Provide the (X, Y) coordinate of the cell's center where the given text is located.  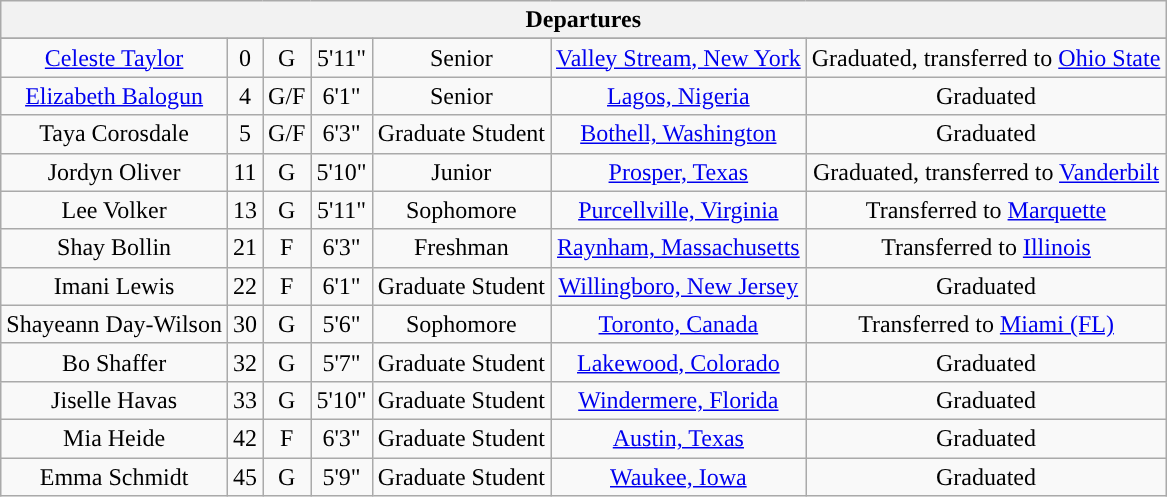
Freshman (461, 248)
Shay Bollin (114, 248)
Bothell, Washington (678, 134)
0 (244, 58)
Transferred to Illinois (986, 248)
45 (244, 477)
Raynham, Massachusetts (678, 248)
5'9" (342, 477)
Mia Heide (114, 438)
Willingboro, New Jersey (678, 286)
5'7" (342, 362)
21 (244, 248)
4 (244, 96)
Junior (461, 172)
32 (244, 362)
Toronto, Canada (678, 324)
11 (244, 172)
22 (244, 286)
42 (244, 438)
13 (244, 210)
Windermere, Florida (678, 400)
Lee Volker (114, 210)
5'6" (342, 324)
Purcellville, Virginia (678, 210)
Imani Lewis (114, 286)
Elizabeth Balogun (114, 96)
Austin, Texas (678, 438)
33 (244, 400)
Shayeann Day-Wilson (114, 324)
Transferred to Marquette (986, 210)
Lakewood, Colorado (678, 362)
30 (244, 324)
Graduated, transferred to Ohio State (986, 58)
Emma Schmidt (114, 477)
Celeste Taylor (114, 58)
Graduated, transferred to Vanderbilt (986, 172)
Departures (584, 20)
Waukee, Iowa (678, 477)
Lagos, Nigeria (678, 96)
Transferred to Miami (FL) (986, 324)
Jordyn Oliver (114, 172)
Jiselle Havas (114, 400)
Prosper, Texas (678, 172)
Valley Stream, New York (678, 58)
Taya Corosdale (114, 134)
Bo Shaffer (114, 362)
5 (244, 134)
